Return (x, y) of the center of cell containing provided text 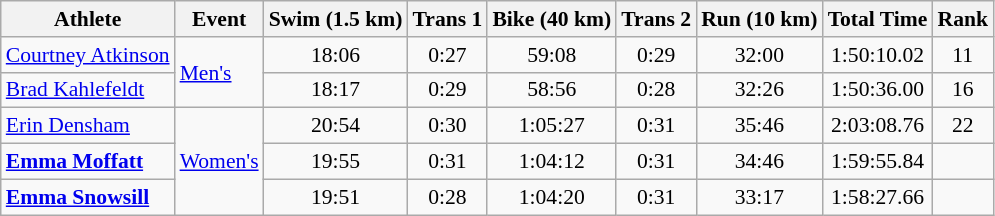
Emma Snowsill (88, 197)
Men's (220, 72)
1:05:27 (552, 126)
Trans 2 (656, 19)
Event (220, 19)
22 (962, 126)
19:51 (336, 197)
Emma Moffatt (88, 162)
35:46 (759, 126)
34:46 (759, 162)
Run (10 km) (759, 19)
Erin Densham (88, 126)
Rank (962, 19)
0:30 (447, 126)
58:56 (552, 90)
18:17 (336, 90)
32:00 (759, 55)
1:50:36.00 (878, 90)
1:59:55.84 (878, 162)
1:04:12 (552, 162)
Courtney Atkinson (88, 55)
Swim (1.5 km) (336, 19)
Athlete (88, 19)
1:58:27.66 (878, 197)
2:03:08.76 (878, 126)
Women's (220, 162)
0:27 (447, 55)
20:54 (336, 126)
18:06 (336, 55)
59:08 (552, 55)
32:26 (759, 90)
33:17 (759, 197)
1:04:20 (552, 197)
1:50:10.02 (878, 55)
Brad Kahlefeldt (88, 90)
Bike (40 km) (552, 19)
11 (962, 55)
Trans 1 (447, 19)
Total Time (878, 19)
16 (962, 90)
19:55 (336, 162)
